Output the [X, Y] coordinate of the center of the cell containing the given text.  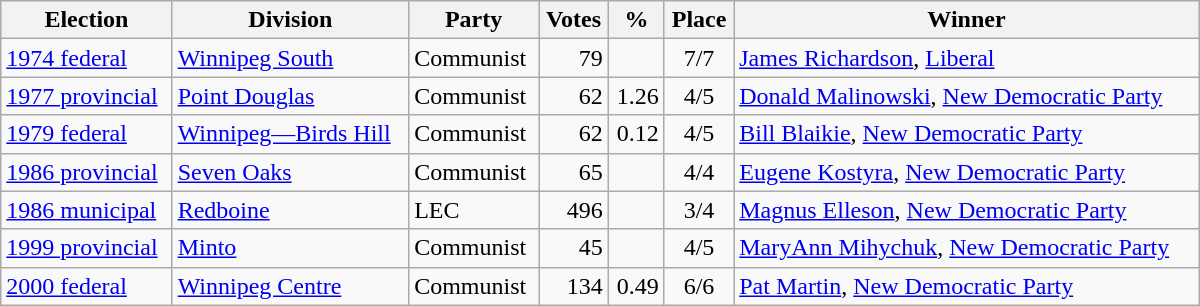
0.12 [636, 134]
Division [290, 20]
4/4 [698, 172]
79 [574, 58]
Pat Martin, New Democratic Party [967, 286]
1974 federal [86, 58]
Election [86, 20]
65 [574, 172]
3/4 [698, 210]
Place [698, 20]
496 [574, 210]
James Richardson, Liberal [967, 58]
Winner [967, 20]
45 [574, 248]
% [636, 20]
1986 municipal [86, 210]
LEC [474, 210]
2000 federal [86, 286]
0.49 [636, 286]
Winnipeg—Birds Hill [290, 134]
Bill Blaikie, New Democratic Party [967, 134]
Eugene Kostyra, New Democratic Party [967, 172]
1986 provincial [86, 172]
Minto [290, 248]
1.26 [636, 96]
Redboine [290, 210]
Party [474, 20]
Votes [574, 20]
MaryAnn Mihychuk, New Democratic Party [967, 248]
7/7 [698, 58]
1999 provincial [86, 248]
6/6 [698, 286]
134 [574, 286]
1977 provincial [86, 96]
Donald Malinowski, New Democratic Party [967, 96]
1979 federal [86, 134]
Winnipeg Centre [290, 286]
Seven Oaks [290, 172]
Magnus Elleson, New Democratic Party [967, 210]
Winnipeg South [290, 58]
Point Douglas [290, 96]
